Capture the cell that displays the provided text and extract its (X, Y) central coordinate. 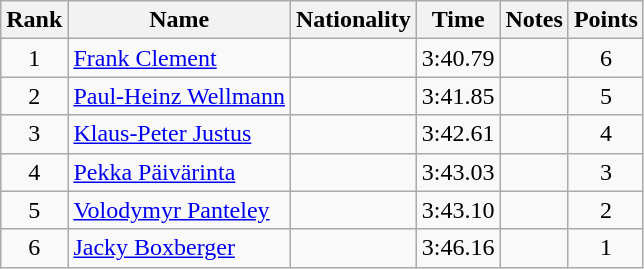
Volodymyr Panteley (180, 210)
Jacky Boxberger (180, 248)
Klaus-Peter Justus (180, 134)
Time (458, 20)
Frank Clement (180, 58)
Paul-Heinz Wellmann (180, 96)
Pekka Päivärinta (180, 172)
3:40.79 (458, 58)
3:41.85 (458, 96)
Points (606, 20)
Name (180, 20)
Notes (534, 20)
3:46.16 (458, 248)
Nationality (353, 20)
3:43.03 (458, 172)
Rank (34, 20)
3:42.61 (458, 134)
3:43.10 (458, 210)
